Determine the (x, y) coordinate at the center of the cell enclosing the given text.  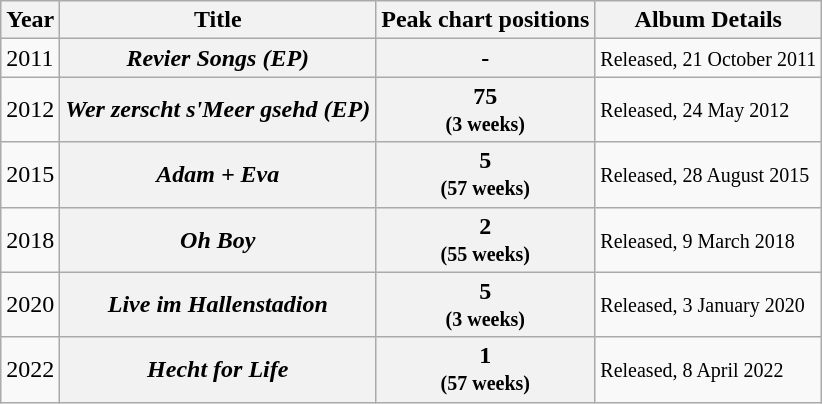
- (486, 58)
2020 (30, 304)
2(55 weeks) (486, 240)
Released, 28 August 2015 (708, 174)
2015 (30, 174)
Live im Hallenstadion (218, 304)
2022 (30, 370)
Peak chart positions (486, 20)
Released, 3 January 2020 (708, 304)
1(57 weeks) (486, 370)
2012 (30, 110)
Year (30, 20)
Released, 21 October 2011 (708, 58)
Title (218, 20)
Album Details (708, 20)
Revier Songs (EP) (218, 58)
5(3 weeks) (486, 304)
Wer zerscht s'Meer gsehd (EP) (218, 110)
Released, 24 May 2012 (708, 110)
Released, 8 April 2022 (708, 370)
2018 (30, 240)
Released, 9 March 2018 (708, 240)
75(3 weeks) (486, 110)
Oh Boy (218, 240)
Adam + Eva (218, 174)
2011 (30, 58)
5(57 weeks) (486, 174)
Hecht for Life (218, 370)
